Determine the (x, y) coordinate at the center of the cell enclosing the given text.  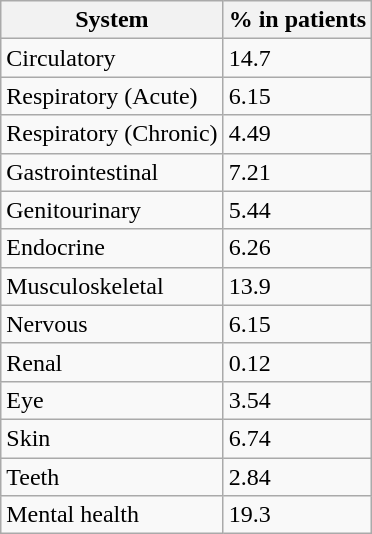
Respiratory (Acute) (112, 96)
14.7 (297, 58)
Endocrine (112, 248)
Respiratory (Chronic) (112, 134)
System (112, 20)
7.21 (297, 172)
2.84 (297, 477)
Mental health (112, 515)
3.54 (297, 400)
Eye (112, 400)
Renal (112, 362)
Musculoskeletal (112, 286)
Circulatory (112, 58)
Genitourinary (112, 210)
6.74 (297, 438)
Teeth (112, 477)
Gastrointestinal (112, 172)
0.12 (297, 362)
Skin (112, 438)
6.26 (297, 248)
% in patients (297, 20)
19.3 (297, 515)
Nervous (112, 324)
5.44 (297, 210)
4.49 (297, 134)
13.9 (297, 286)
